Find where the given text appears and provide that cell's center as [x, y] coordinate. 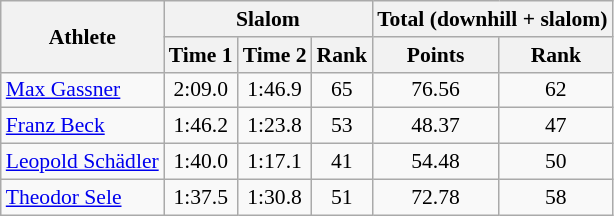
58 [556, 197]
Time 1 [201, 55]
Leopold Schädler [82, 162]
Points [436, 55]
Slalom [268, 19]
Time 2 [275, 55]
48.37 [436, 126]
1:37.5 [201, 197]
72.78 [436, 197]
76.56 [436, 90]
1:30.8 [275, 197]
41 [342, 162]
1:46.2 [201, 126]
50 [556, 162]
62 [556, 90]
54.48 [436, 162]
1:23.8 [275, 126]
1:17.1 [275, 162]
47 [556, 126]
Max Gassner [82, 90]
1:40.0 [201, 162]
Athlete [82, 36]
1:46.9 [275, 90]
Total (downhill + slalom) [492, 19]
2:09.0 [201, 90]
51 [342, 197]
Theodor Sele [82, 197]
53 [342, 126]
65 [342, 90]
Franz Beck [82, 126]
